Extract the (X, Y) coordinate from the center of the cell holding the provided text.  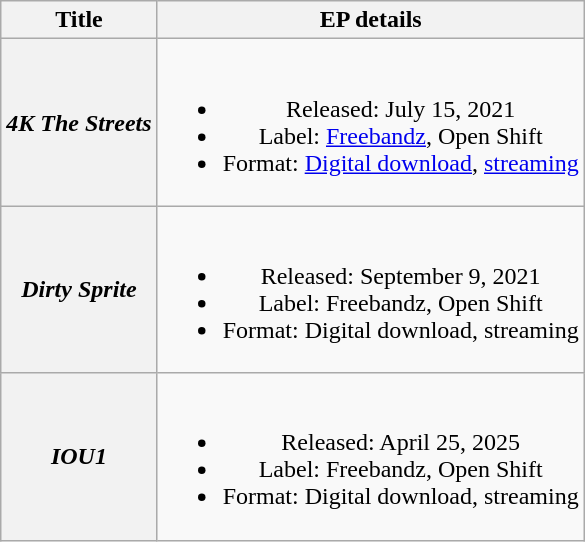
Title (79, 20)
Released: July 15, 2021Label: Freebandz, Open ShiftFormat: Digital download, streaming (370, 122)
IOU1 (79, 456)
Released: April 25, 2025Label: Freebandz, Open ShiftFormat: Digital download, streaming (370, 456)
4K The Streets (79, 122)
Dirty Sprite (79, 290)
EP details (370, 20)
Released: September 9, 2021Label: Freebandz, Open ShiftFormat: Digital download, streaming (370, 290)
